Locate the cell with the specified text and output its [X, Y] center coordinate. 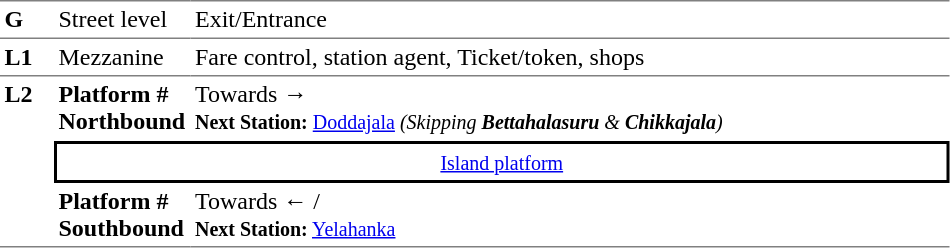
Platform #Northbound [122, 108]
Platform #Southbound [122, 215]
Street level [122, 20]
Towards → Next Station: Doddajala (Skipping Bettahalasuru & Chikkajala) [570, 108]
L2 [27, 162]
Fare control, station agent, Ticket/token, shops [570, 58]
G [27, 20]
Exit/Entrance [570, 20]
Island platform [502, 162]
Towards ← / Next Station: Yelahanka [570, 215]
L1 [27, 58]
Mezzanine [122, 58]
